Detect which cell encompasses the target text, then output its (x, y) center coordinate. 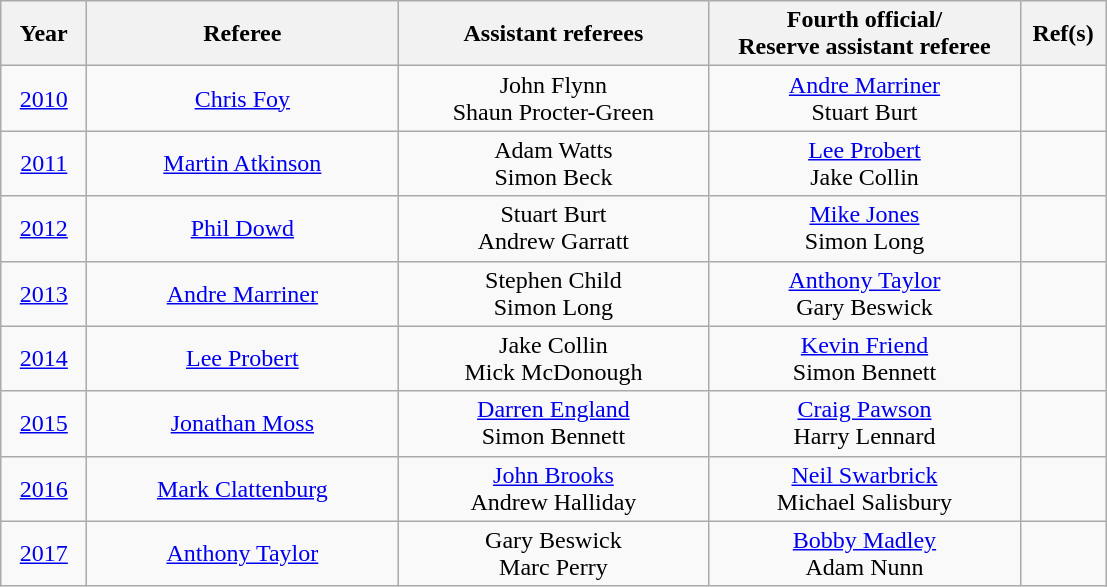
Fourth official/Reserve assistant referee (864, 34)
Adam WattsSimon Beck (554, 164)
Bobby MadleyAdam Nunn (864, 554)
Stuart BurtAndrew Garratt (554, 228)
2012 (44, 228)
Darren EnglandSimon Bennett (554, 424)
Referee (242, 34)
Year (44, 34)
2010 (44, 98)
Ref(s) (1063, 34)
Jonathan Moss (242, 424)
Lee ProbertJake Collin (864, 164)
2017 (44, 554)
Kevin FriendSimon Bennett (864, 358)
2015 (44, 424)
Andre Marriner (242, 294)
2014 (44, 358)
Assistant referees (554, 34)
Jake CollinMick McDonough (554, 358)
Phil Dowd (242, 228)
John FlynnShaun Procter-Green (554, 98)
2016 (44, 488)
Anthony TaylorGary Beswick (864, 294)
Neil SwarbrickMichael Salisbury (864, 488)
Mike JonesSimon Long (864, 228)
Stephen ChildSimon Long (554, 294)
Craig PawsonHarry Lennard (864, 424)
Martin Atkinson (242, 164)
John BrooksAndrew Halliday (554, 488)
2011 (44, 164)
Lee Probert (242, 358)
Gary BeswickMarc Perry (554, 554)
Andre MarrinerStuart Burt (864, 98)
Mark Clattenburg (242, 488)
2013 (44, 294)
Anthony Taylor (242, 554)
Chris Foy (242, 98)
